Locate the cell with the specified text and output its (x, y) center coordinate. 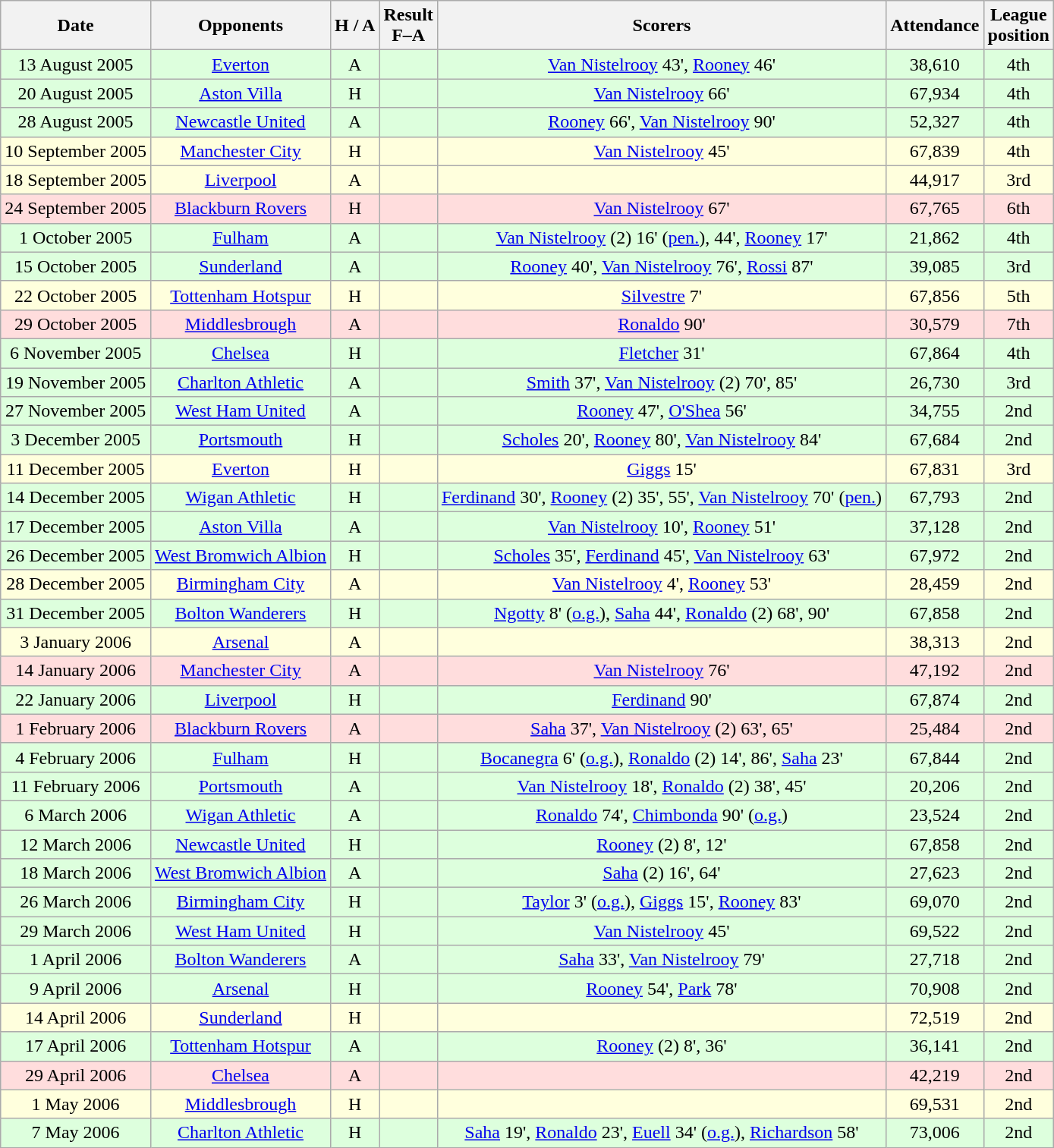
Smith 37', Van Nistelrooy (2) 70', 85' (662, 382)
12 March 2006 (76, 844)
25,484 (935, 728)
21,862 (935, 237)
67,765 (935, 209)
67,934 (935, 93)
27,623 (935, 873)
26,730 (935, 382)
Van Nistelrooy 10', Rooney 51' (662, 527)
26 December 2005 (76, 555)
Van Nistelrooy (2) 16' (pen.), 44', Rooney 17' (662, 237)
67,793 (935, 498)
7 May 2006 (76, 1133)
36,141 (935, 1046)
14 April 2006 (76, 1017)
Ronaldo 74', Chimbonda 90' (o.g.) (662, 815)
37,128 (935, 527)
52,327 (935, 122)
38,610 (935, 64)
30,579 (935, 324)
Saha 37', Van Nistelrooy (2) 63', 65' (662, 728)
67,839 (935, 151)
18 March 2006 (76, 873)
Van Nistelrooy 4', Rooney 53' (662, 584)
69,070 (935, 902)
1 April 2006 (76, 960)
Rooney (2) 8', 12' (662, 844)
Fletcher 31' (662, 353)
9 April 2006 (76, 989)
3 December 2005 (76, 440)
5th (1018, 295)
47,192 (935, 671)
H / A (355, 26)
69,522 (935, 931)
19 November 2005 (76, 382)
23,524 (935, 815)
Taylor 3' (o.g.), Giggs 15', Rooney 83' (662, 902)
70,908 (935, 989)
72,519 (935, 1017)
39,085 (935, 266)
28,459 (935, 584)
Scholes 35', Ferdinand 45', Van Nistelrooy 63' (662, 555)
Rooney (2) 8', 36' (662, 1046)
Saha (2) 16', 64' (662, 873)
42,219 (935, 1075)
Scorers (662, 26)
Van Nistelrooy 66' (662, 93)
67,684 (935, 440)
17 December 2005 (76, 527)
29 October 2005 (76, 324)
69,531 (935, 1104)
Leagueposition (1018, 26)
Silvestre 7' (662, 295)
27 November 2005 (76, 411)
6 November 2005 (76, 353)
14 December 2005 (76, 498)
67,864 (935, 353)
6 March 2006 (76, 815)
26 March 2006 (76, 902)
67,844 (935, 757)
67,972 (935, 555)
Ngotty 8' (o.g.), Saha 44', Ronaldo (2) 68', 90' (662, 613)
Scholes 20', Rooney 80', Van Nistelrooy 84' (662, 440)
Van Nistelrooy 67' (662, 209)
73,006 (935, 1133)
Date (76, 26)
Saha 19', Ronaldo 23', Euell 34' (o.g.), Richardson 58' (662, 1133)
17 April 2006 (76, 1046)
67,874 (935, 700)
Rooney 66', Van Nistelrooy 90' (662, 122)
Saha 33', Van Nistelrooy 79' (662, 960)
3 January 2006 (76, 642)
Rooney 40', Van Nistelrooy 76', Rossi 87' (662, 266)
Ferdinand 30', Rooney (2) 35', 55', Van Nistelrooy 70' (pen.) (662, 498)
7th (1018, 324)
29 April 2006 (76, 1075)
20 August 2005 (76, 93)
Bocanegra 6' (o.g.), Ronaldo (2) 14', 86', Saha 23' (662, 757)
28 August 2005 (76, 122)
1 October 2005 (76, 237)
22 January 2006 (76, 700)
11 February 2006 (76, 786)
Giggs 15' (662, 469)
Ronaldo 90' (662, 324)
31 December 2005 (76, 613)
27,718 (935, 960)
29 March 2006 (76, 931)
44,917 (935, 180)
Van Nistelrooy 43', Rooney 46' (662, 64)
20,206 (935, 786)
15 October 2005 (76, 266)
1 February 2006 (76, 728)
24 September 2005 (76, 209)
14 January 2006 (76, 671)
67,856 (935, 295)
22 October 2005 (76, 295)
Rooney 54', Park 78' (662, 989)
18 September 2005 (76, 180)
ResultF–A (408, 26)
11 December 2005 (76, 469)
28 December 2005 (76, 584)
Opponents (240, 26)
67,831 (935, 469)
10 September 2005 (76, 151)
Van Nistelrooy 18', Ronaldo (2) 38', 45' (662, 786)
Rooney 47', O'Shea 56' (662, 411)
13 August 2005 (76, 64)
1 May 2006 (76, 1104)
6th (1018, 209)
34,755 (935, 411)
4 February 2006 (76, 757)
Attendance (935, 26)
Van Nistelrooy 76' (662, 671)
38,313 (935, 642)
Ferdinand 90' (662, 700)
